Search for the cell housing the specified text and yield its (x, y) center coordinate. 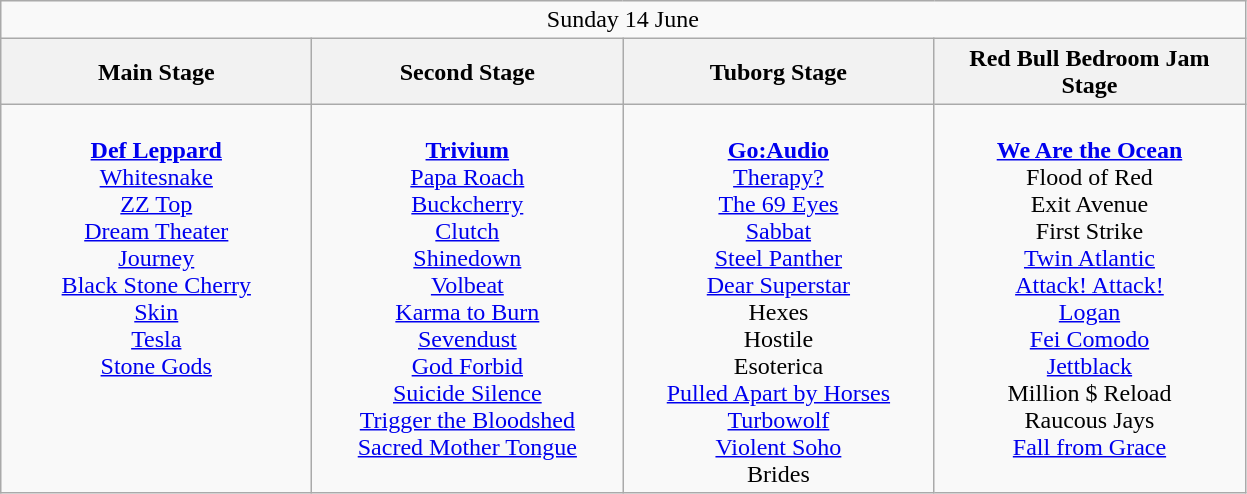
Main Stage (156, 72)
Red Bull Bedroom Jam Stage (1090, 72)
Def Leppard Whitesnake ZZ Top Dream Theater Journey Black Stone Cherry Skin Tesla Stone Gods (156, 298)
Sunday 14 June (623, 20)
Tuborg Stage (778, 72)
Trivium Papa Roach Buckcherry Clutch Shinedown Volbeat Karma to Burn Sevendust God Forbid Suicide Silence Trigger the Bloodshed Sacred Mother Tongue (468, 298)
Go:Audio Therapy? The 69 Eyes Sabbat Steel Panther Dear Superstar Hexes Hostile Esoterica Pulled Apart by Horses Turbowolf Violent Soho Brides (778, 298)
Second Stage (468, 72)
